Determine the [x, y] coordinate at the center of the cell enclosing the given text.  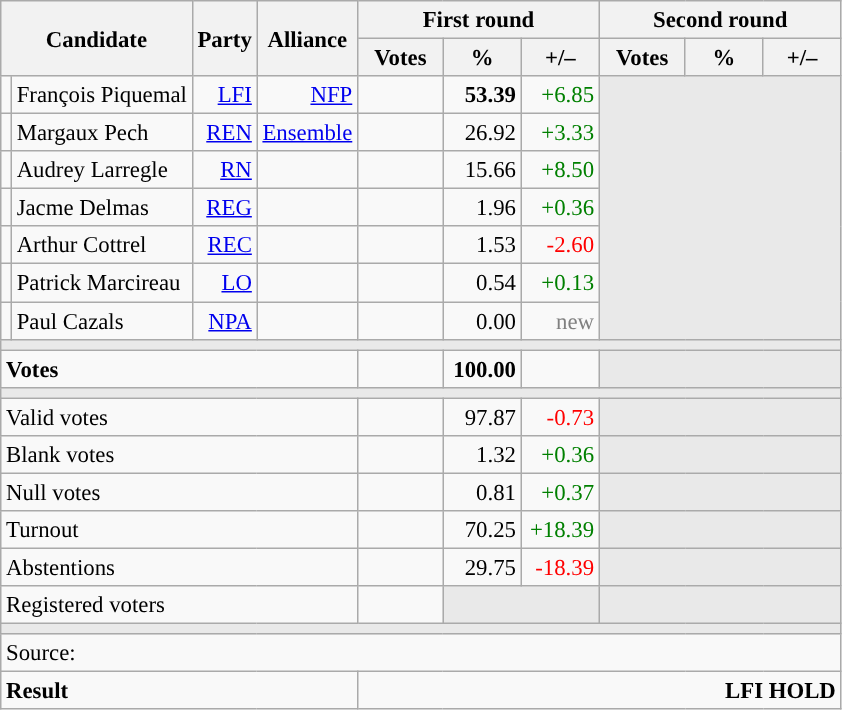
REN [224, 133]
Jacme Delmas [102, 208]
+8.50 [560, 170]
Result [180, 691]
Alliance [307, 38]
1.96 [482, 208]
Arthur Cottrel [102, 245]
Source: [421, 653]
1.32 [482, 455]
Candidate [96, 38]
-2.60 [560, 245]
+6.85 [560, 95]
26.92 [482, 133]
29.75 [482, 567]
15.66 [482, 170]
new [560, 321]
Party [224, 38]
LFI [224, 95]
LFI HOLD [600, 691]
Registered voters [180, 605]
NFP [307, 95]
Null votes [180, 492]
-18.39 [560, 567]
-0.73 [560, 417]
0.00 [482, 321]
REC [224, 245]
70.25 [482, 530]
100.00 [482, 369]
+0.13 [560, 283]
0.54 [482, 283]
REG [224, 208]
LO [224, 283]
Turnout [180, 530]
+18.39 [560, 530]
0.81 [482, 492]
Second round [720, 20]
Blank votes [180, 455]
Margaux Pech [102, 133]
Patrick Marcireau [102, 283]
+0.37 [560, 492]
First round [479, 20]
François Piquemal [102, 95]
53.39 [482, 95]
1.53 [482, 245]
Ensemble [307, 133]
NPA [224, 321]
RN [224, 170]
Valid votes [180, 417]
97.87 [482, 417]
+3.33 [560, 133]
Audrey Larregle [102, 170]
Paul Cazals [102, 321]
Abstentions [180, 567]
